Capture the cell that displays the provided text and extract its (X, Y) central coordinate. 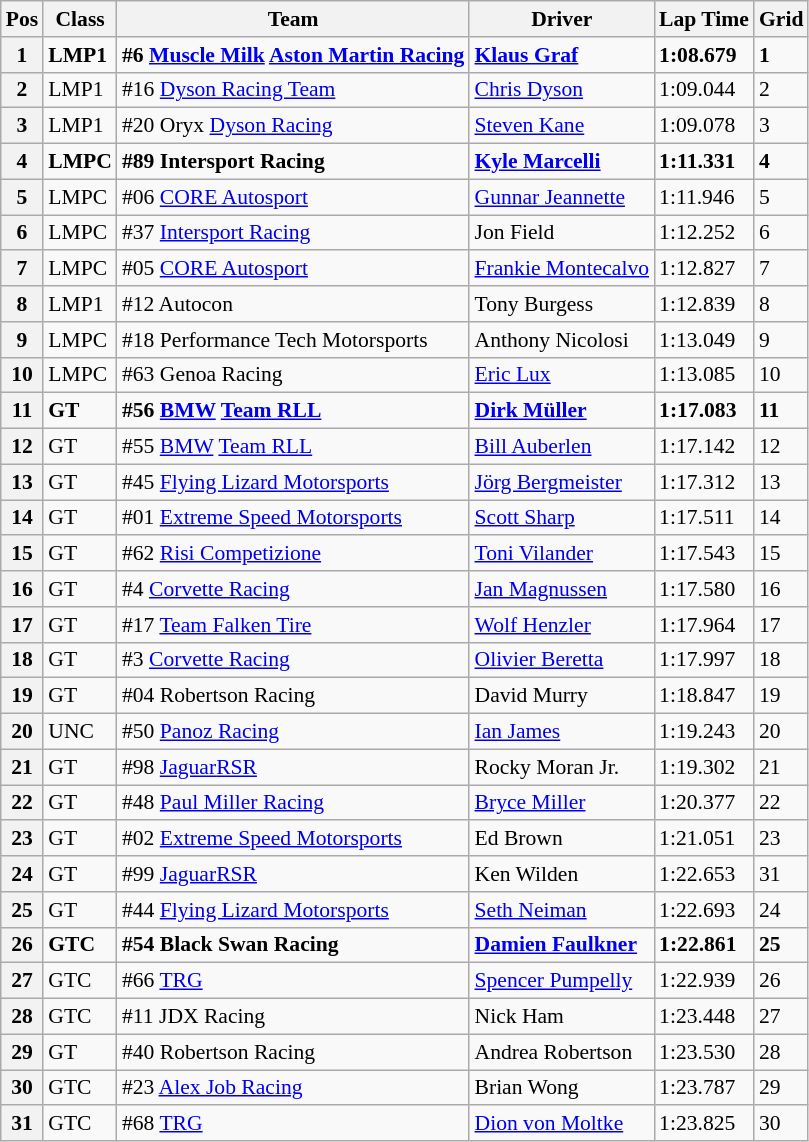
Dirk Müller (562, 411)
1:11.331 (704, 162)
Ken Wilden (562, 874)
#12 Autocon (294, 304)
#56 BMW Team RLL (294, 411)
Jon Field (562, 233)
Team (294, 19)
1:17.997 (704, 660)
#50 Panoz Racing (294, 732)
1:23.787 (704, 1088)
Seth Neiman (562, 910)
#18 Performance Tech Motorsports (294, 340)
1:21.051 (704, 839)
1:13.085 (704, 375)
Wolf Henzler (562, 625)
Jörg Bergmeister (562, 482)
UNC (80, 732)
#40 Robertson Racing (294, 1052)
Gunnar Jeannette (562, 197)
#89 Intersport Racing (294, 162)
1:17.083 (704, 411)
1:18.847 (704, 696)
#05 CORE Autosport (294, 269)
1:13.049 (704, 340)
1:17.142 (704, 447)
#55 BMW Team RLL (294, 447)
#23 Alex Job Racing (294, 1088)
1:09.078 (704, 126)
#06 CORE Autosport (294, 197)
1:19.243 (704, 732)
Anthony Nicolosi (562, 340)
#6 Muscle Milk Aston Martin Racing (294, 55)
#62 Risi Competizione (294, 554)
1:22.693 (704, 910)
1:17.543 (704, 554)
1:19.302 (704, 767)
1:17.580 (704, 589)
Nick Ham (562, 1017)
1:20.377 (704, 803)
1:12.839 (704, 304)
Scott Sharp (562, 518)
#02 Extreme Speed Motorsports (294, 839)
1:17.964 (704, 625)
Steven Kane (562, 126)
1:12.252 (704, 233)
1:22.939 (704, 981)
Class (80, 19)
Ed Brown (562, 839)
Spencer Pumpelly (562, 981)
1:08.679 (704, 55)
#01 Extreme Speed Motorsports (294, 518)
#11 JDX Racing (294, 1017)
Rocky Moran Jr. (562, 767)
#45 Flying Lizard Motorsports (294, 482)
#63 Genoa Racing (294, 375)
Lap Time (704, 19)
1:23.530 (704, 1052)
Dion von Moltke (562, 1124)
1:23.448 (704, 1017)
#54 Black Swan Racing (294, 945)
1:09.044 (704, 90)
Bill Auberlen (562, 447)
#66 TRG (294, 981)
Grid (782, 19)
Tony Burgess (562, 304)
Driver (562, 19)
Eric Lux (562, 375)
Damien Faulkner (562, 945)
Kyle Marcelli (562, 162)
#04 Robertson Racing (294, 696)
Chris Dyson (562, 90)
Pos (22, 19)
Ian James (562, 732)
1:22.861 (704, 945)
1:17.511 (704, 518)
#20 Oryx Dyson Racing (294, 126)
1:11.946 (704, 197)
#37 Intersport Racing (294, 233)
Frankie Montecalvo (562, 269)
Klaus Graf (562, 55)
Brian Wong (562, 1088)
#16 Dyson Racing Team (294, 90)
#17 Team Falken Tire (294, 625)
#48 Paul Miller Racing (294, 803)
1:17.312 (704, 482)
Olivier Beretta (562, 660)
David Murry (562, 696)
Toni Vilander (562, 554)
#3 Corvette Racing (294, 660)
#98 JaguarRSR (294, 767)
Jan Magnussen (562, 589)
1:23.825 (704, 1124)
#4 Corvette Racing (294, 589)
1:22.653 (704, 874)
#44 Flying Lizard Motorsports (294, 910)
#99 JaguarRSR (294, 874)
Andrea Robertson (562, 1052)
1:12.827 (704, 269)
Bryce Miller (562, 803)
#68 TRG (294, 1124)
